Capture the cell that displays the provided text and extract its (x, y) central coordinate. 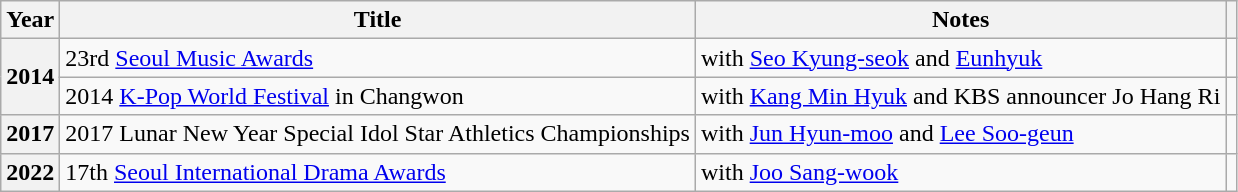
with Jun Hyun-moo and Lee Soo-geun (960, 134)
Title (378, 20)
with Seo Kyung-seok and Eunhyuk (960, 58)
2014 (30, 77)
17th Seoul International Drama Awards (378, 172)
with Joo Sang-wook (960, 172)
Notes (960, 20)
2017 Lunar New Year Special Idol Star Athletics Championships (378, 134)
2014 K-Pop World Festival in Changwon (378, 96)
2022 (30, 172)
Year (30, 20)
with Kang Min Hyuk and KBS announcer Jo Hang Ri (960, 96)
23rd Seoul Music Awards (378, 58)
2017 (30, 134)
